Pinpoint the cell where the given text exists, returning its (x, y) midpoint coordinate. 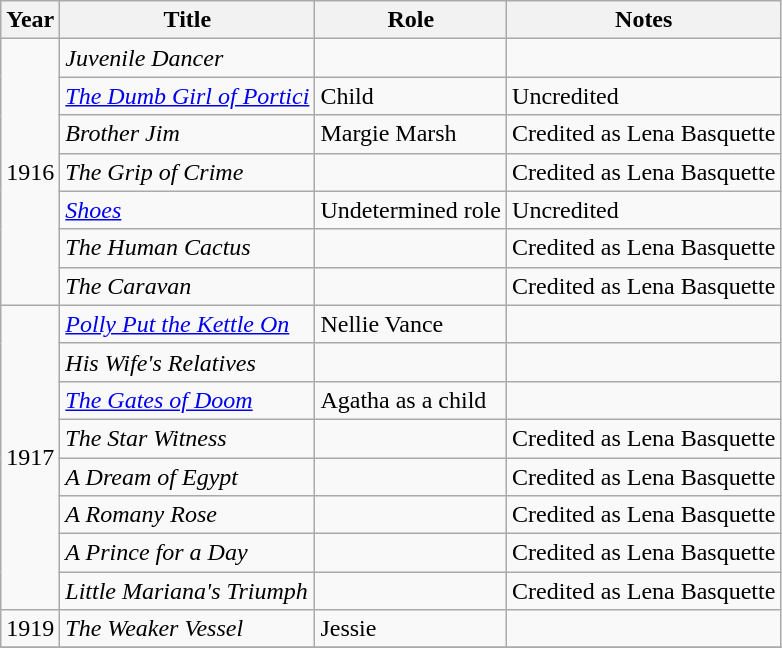
The Grip of Crime (188, 172)
Year (30, 20)
Agatha as a child (411, 400)
1917 (30, 457)
Shoes (188, 210)
His Wife's Relatives (188, 362)
The Gates of Doom (188, 400)
Margie Marsh (411, 134)
The Dumb Girl of Portici (188, 96)
Jessie (411, 629)
Title (188, 20)
Juvenile Dancer (188, 58)
The Weaker Vessel (188, 629)
A Dream of Egypt (188, 477)
The Human Cactus (188, 248)
The Caravan (188, 286)
Role (411, 20)
Polly Put the Kettle On (188, 324)
A Prince for a Day (188, 553)
Brother Jim (188, 134)
1916 (30, 172)
A Romany Rose (188, 515)
Notes (644, 20)
Nellie Vance (411, 324)
Little Mariana's Triumph (188, 591)
1919 (30, 629)
The Star Witness (188, 438)
Undetermined role (411, 210)
Child (411, 96)
